Determine the (X, Y) coordinate at the center of the cell enclosing the given text.  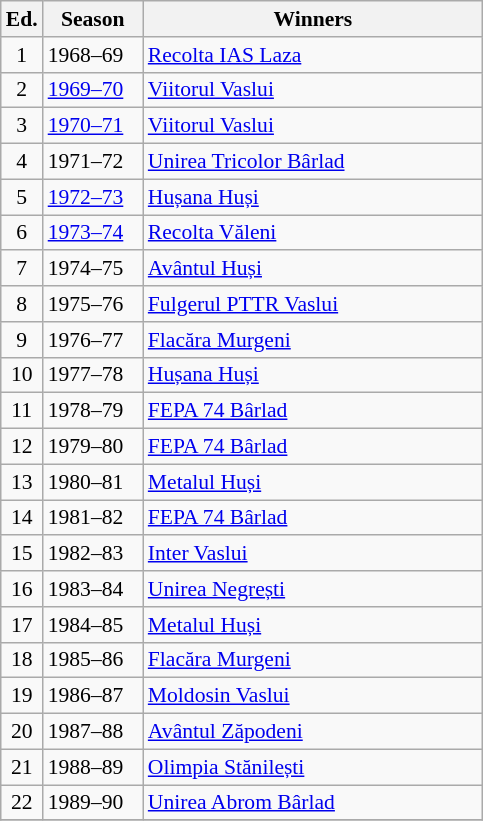
1969–70 (93, 90)
1982–83 (93, 554)
5 (22, 197)
Unirea Negrești (313, 589)
1985–86 (93, 660)
Olimpia Stănilești (313, 767)
1983–84 (93, 589)
7 (22, 269)
1987–88 (93, 732)
1984–85 (93, 625)
Unirea Tricolor Bârlad (313, 162)
1 (22, 55)
1977–78 (93, 375)
1978–79 (93, 411)
13 (22, 482)
2 (22, 90)
16 (22, 589)
1970–71 (93, 126)
Fulgerul PTTR Vaslui (313, 304)
8 (22, 304)
1973–74 (93, 233)
1974–75 (93, 269)
11 (22, 411)
1989–90 (93, 803)
19 (22, 696)
Moldosin Vaslui (313, 696)
Unirea Abrom Bârlad (313, 803)
1976–77 (93, 340)
1971–72 (93, 162)
4 (22, 162)
1980–81 (93, 482)
1968–69 (93, 55)
Season (93, 19)
21 (22, 767)
Winners (313, 19)
15 (22, 554)
1988–89 (93, 767)
Recolta Văleni (313, 233)
1986–87 (93, 696)
Ed. (22, 19)
1979–80 (93, 447)
22 (22, 803)
9 (22, 340)
10 (22, 375)
3 (22, 126)
17 (22, 625)
Avântul Huși (313, 269)
Avântul Zăpodeni (313, 732)
14 (22, 518)
18 (22, 660)
1975–76 (93, 304)
1972–73 (93, 197)
12 (22, 447)
1981–82 (93, 518)
20 (22, 732)
Inter Vaslui (313, 554)
Recolta IAS Laza (313, 55)
6 (22, 233)
